Determine the [X, Y] coordinate at the center of the cell enclosing the given text.  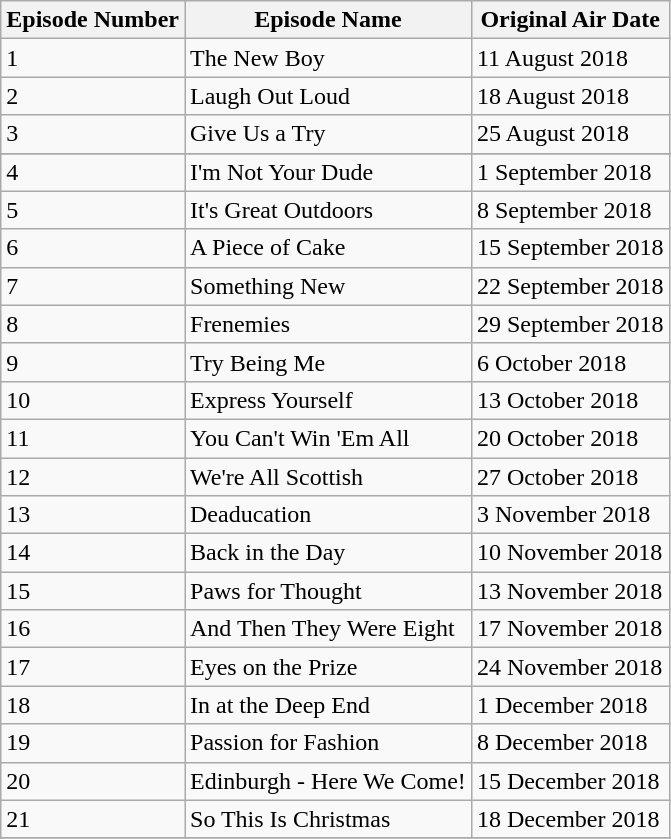
I'm Not Your Dude [328, 172]
12 [93, 477]
22 September 2018 [570, 286]
10 [93, 400]
8 September 2018 [570, 210]
7 [93, 286]
Deaducation [328, 515]
Edinburgh - Here We Come! [328, 781]
6 October 2018 [570, 362]
4 [93, 172]
17 November 2018 [570, 629]
8 [93, 324]
Frenemies [328, 324]
13 November 2018 [570, 591]
Original Air Date [570, 20]
We're All Scottish [328, 477]
1 December 2018 [570, 705]
You Can't Win 'Em All [328, 438]
It's Great Outdoors [328, 210]
18 [93, 705]
27 October 2018 [570, 477]
19 [93, 743]
Passion for Fashion [328, 743]
Episode Name [328, 20]
13 [93, 515]
In at the Deep End [328, 705]
15 September 2018 [570, 248]
Eyes on the Prize [328, 667]
Give Us a Try [328, 134]
20 [93, 781]
1 [93, 58]
9 [93, 362]
Back in the Day [328, 553]
8 December 2018 [570, 743]
3 November 2018 [570, 515]
Paws for Thought [328, 591]
And Then They Were Eight [328, 629]
A Piece of Cake [328, 248]
Something New [328, 286]
2 [93, 96]
20 October 2018 [570, 438]
Episode Number [93, 20]
The New Boy [328, 58]
6 [93, 248]
10 November 2018 [570, 553]
1 September 2018 [570, 172]
16 [93, 629]
14 [93, 553]
21 [93, 819]
15 [93, 591]
So This Is Christmas [328, 819]
25 August 2018 [570, 134]
29 September 2018 [570, 324]
5 [93, 210]
3 [93, 134]
11 August 2018 [570, 58]
Laugh Out Loud [328, 96]
18 August 2018 [570, 96]
15 December 2018 [570, 781]
11 [93, 438]
24 November 2018 [570, 667]
13 October 2018 [570, 400]
18 December 2018 [570, 819]
17 [93, 667]
Try Being Me [328, 362]
Express Yourself [328, 400]
